Scan for the cell matching the given text and deliver its (X, Y) coordinate at center. 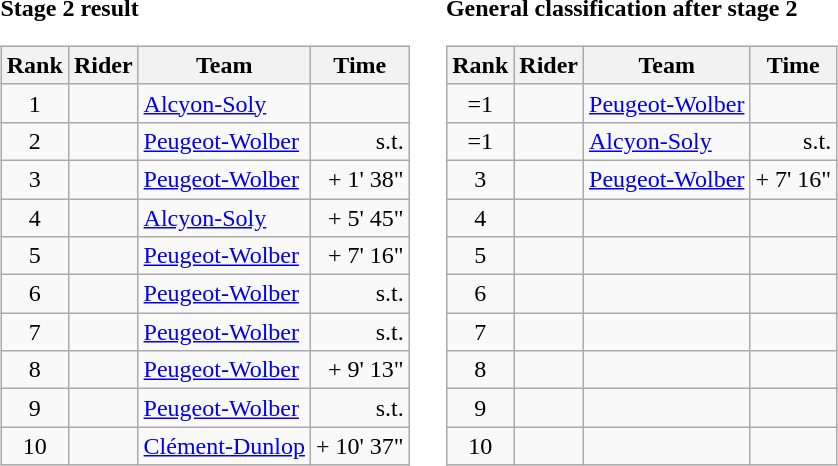
+ 5' 45" (360, 217)
Clément-Dunlop (224, 446)
+ 9' 13" (360, 370)
+ 1' 38" (360, 179)
+ 10' 37" (360, 446)
1 (34, 103)
2 (34, 141)
